Search for the cell housing the specified text and yield its [x, y] center coordinate. 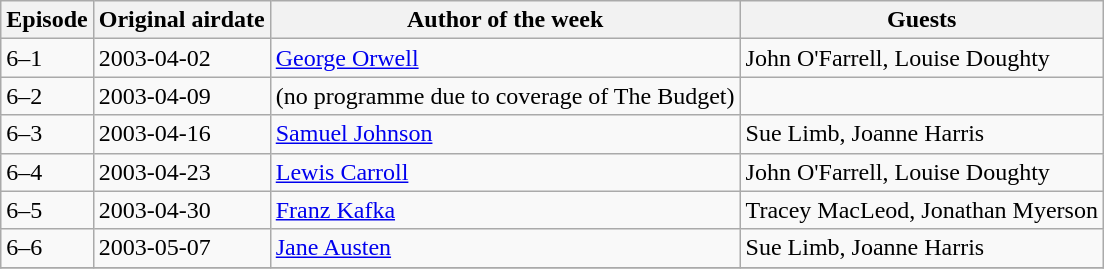
6–6 [47, 248]
Samuel Johnson [505, 134]
Episode [47, 20]
2003-04-02 [182, 58]
6–1 [47, 58]
2003-04-16 [182, 134]
6–2 [47, 96]
Tracey MacLeod, Jonathan Myerson [922, 210]
Guests [922, 20]
Lewis Carroll [505, 172]
2003-04-30 [182, 210]
(no programme due to coverage of The Budget) [505, 96]
George Orwell [505, 58]
6–3 [47, 134]
Original airdate [182, 20]
6–4 [47, 172]
6–5 [47, 210]
Franz Kafka [505, 210]
Jane Austen [505, 248]
Author of the week [505, 20]
2003-05-07 [182, 248]
2003-04-09 [182, 96]
2003-04-23 [182, 172]
